Determine the [x, y] coordinate at the center of the cell enclosing the given text.  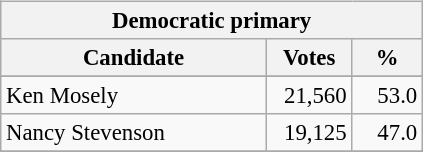
47.0 [388, 133]
Ken Mosely [134, 96]
Candidate [134, 58]
Democratic primary [212, 21]
Votes [309, 58]
% [388, 58]
19,125 [309, 133]
53.0 [388, 96]
Nancy Stevenson [134, 133]
21,560 [309, 96]
